Return the [X, Y] coordinate for the center point of the cell that contains the specified text.  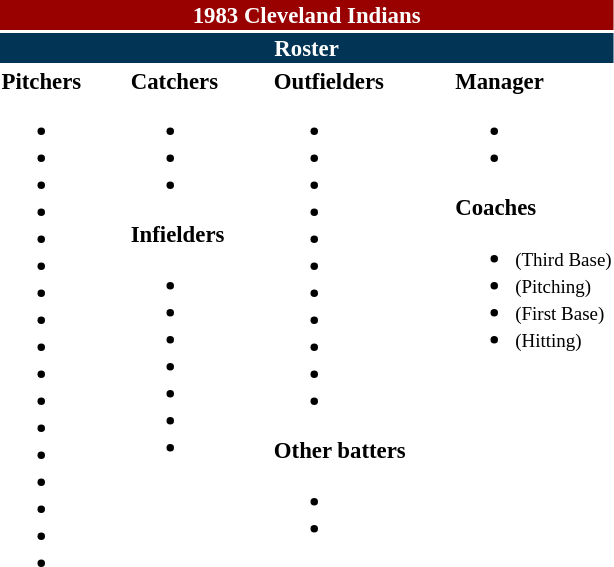
Roster [306, 48]
1983 Cleveland Indians [306, 15]
